Return (x, y) of the center of cell containing provided text 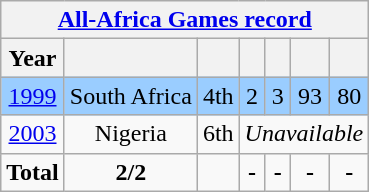
2/2 (130, 172)
Nigeria (130, 134)
All-Africa Games record (185, 20)
South Africa (130, 96)
6th (218, 134)
3 (278, 96)
2 (252, 96)
Total (33, 172)
80 (350, 96)
4th (218, 96)
2003 (33, 134)
Year (33, 58)
Unavailable (304, 134)
1999 (33, 96)
93 (310, 96)
